Locate the cell with the specified text and output its (X, Y) center coordinate. 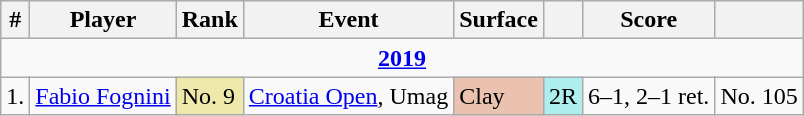
Fabio Fognini (103, 96)
# (16, 20)
No. 9 (210, 96)
Rank (210, 20)
Event (348, 20)
Croatia Open, Umag (348, 96)
2019 (402, 58)
Surface (499, 20)
1. (16, 96)
2R (562, 96)
Clay (499, 96)
Player (103, 20)
Score (648, 20)
No. 105 (759, 96)
6–1, 2–1 ret. (648, 96)
